Capture the cell that displays the provided text and extract its (x, y) central coordinate. 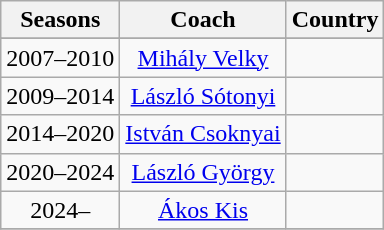
2024– (60, 210)
Ákos Kis (203, 210)
István Csoknyai (203, 134)
2009–2014 (60, 96)
2014–2020 (60, 134)
Seasons (60, 20)
Country (335, 20)
Mihály Velky (203, 58)
László György (203, 172)
2020–2024 (60, 172)
László Sótonyi (203, 96)
Coach (203, 20)
2007–2010 (60, 58)
